From the cell containing the given text, extract its center point as [x, y] coordinate. 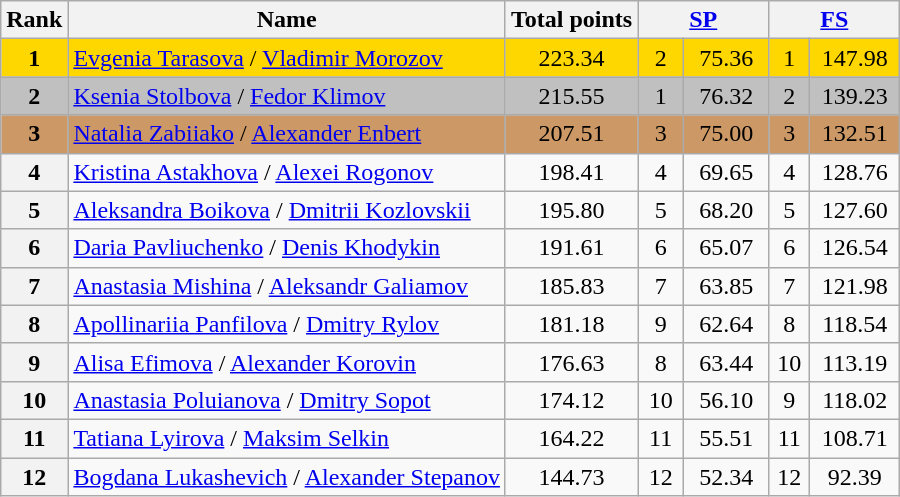
Tatiana Lyirova / Maksim Selkin [287, 438]
207.51 [571, 134]
65.07 [726, 248]
Anastasia Poluianova / Dmitry Sopot [287, 400]
132.51 [855, 134]
185.83 [571, 286]
62.64 [726, 324]
223.34 [571, 58]
195.80 [571, 210]
Bogdana Lukashevich / Alexander Stepanov [287, 477]
Aleksandra Boikova / Dmitrii Kozlovskii [287, 210]
Evgenia Tarasova / Vladimir Morozov [287, 58]
92.39 [855, 477]
Alisa Efimova / Alexander Korovin [287, 362]
68.20 [726, 210]
75.36 [726, 58]
Apollinariia Panfilova / Dmitry Rylov [287, 324]
63.85 [726, 286]
139.23 [855, 96]
Daria Pavliuchenko / Denis Khodykin [287, 248]
164.22 [571, 438]
176.63 [571, 362]
55.51 [726, 438]
FS [834, 20]
118.02 [855, 400]
121.98 [855, 286]
69.65 [726, 172]
127.60 [855, 210]
108.71 [855, 438]
128.76 [855, 172]
144.73 [571, 477]
Total points [571, 20]
SP [704, 20]
76.32 [726, 96]
174.12 [571, 400]
Name [287, 20]
Rank [34, 20]
75.00 [726, 134]
191.61 [571, 248]
215.55 [571, 96]
52.34 [726, 477]
147.98 [855, 58]
113.19 [855, 362]
Natalia Zabiiako / Alexander Enbert [287, 134]
Anastasia Mishina / Aleksandr Galiamov [287, 286]
198.41 [571, 172]
56.10 [726, 400]
126.54 [855, 248]
Ksenia Stolbova / Fedor Klimov [287, 96]
63.44 [726, 362]
118.54 [855, 324]
Kristina Astakhova / Alexei Rogonov [287, 172]
181.18 [571, 324]
